Search for the cell housing the specified text and yield its (x, y) center coordinate. 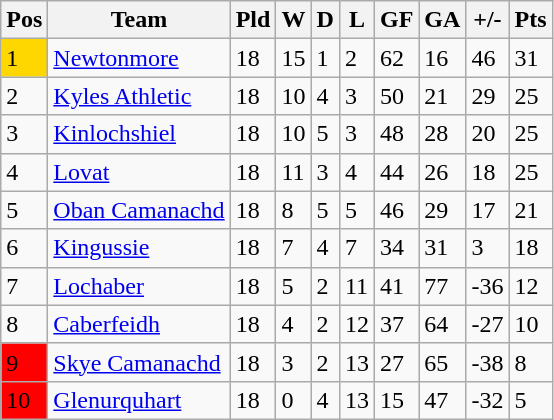
48 (396, 134)
Lovat (139, 172)
Oban Camanachd (139, 210)
6 (24, 248)
D (325, 20)
Caberfeidh (139, 324)
Pld (253, 20)
Newtonmore (139, 58)
9 (24, 362)
Glenurquhart (139, 400)
Kingussie (139, 248)
-32 (488, 400)
26 (442, 172)
-38 (488, 362)
27 (396, 362)
L (356, 20)
Kinlochshiel (139, 134)
16 (442, 58)
37 (396, 324)
41 (396, 286)
44 (396, 172)
Lochaber (139, 286)
64 (442, 324)
47 (442, 400)
62 (396, 58)
GA (442, 20)
Kyles Athletic (139, 96)
50 (396, 96)
Pos (24, 20)
77 (442, 286)
Team (139, 20)
17 (488, 210)
65 (442, 362)
34 (396, 248)
0 (294, 400)
-27 (488, 324)
-36 (488, 286)
Pts (530, 20)
+/- (488, 20)
Skye Camanachd (139, 362)
GF (396, 20)
28 (442, 134)
W (294, 20)
20 (488, 134)
